Detect which cell encompasses the target text, then output its (x, y) center coordinate. 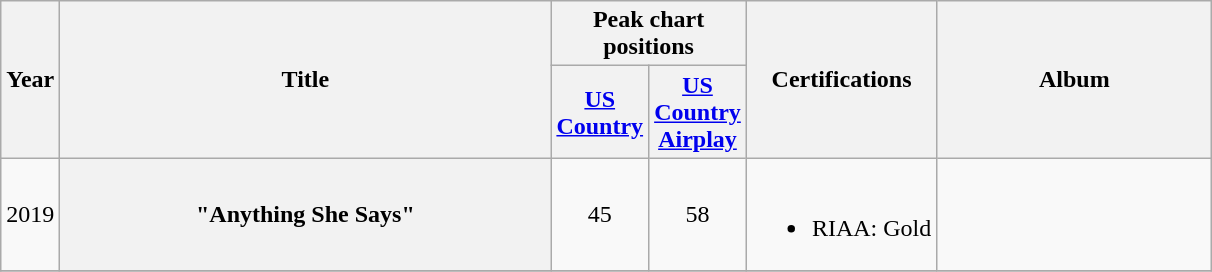
Year (30, 80)
45 (600, 214)
Peak chart positions (648, 34)
Title (306, 80)
"Anything She Says" (306, 214)
US Country Airplay (698, 112)
2019 (30, 214)
RIAA: Gold (841, 214)
58 (698, 214)
Certifications (841, 80)
US Country (600, 112)
Album (1074, 80)
